Pinpoint the cell where the given text exists, returning its [X, Y] midpoint coordinate. 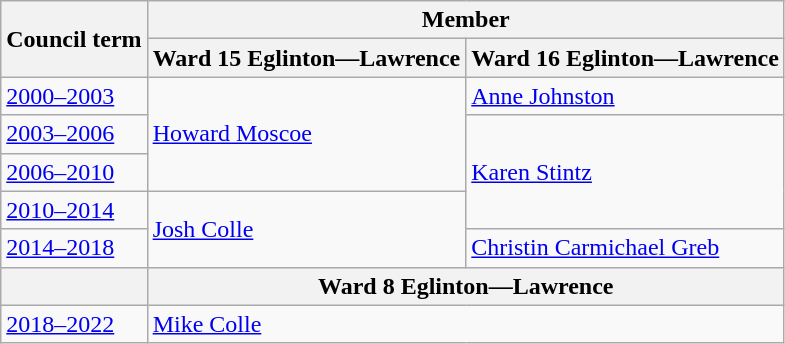
Ward 15 Eglinton—Lawrence [306, 58]
Ward 8 Eglinton—Lawrence [466, 286]
2018–2022 [74, 324]
Council term [74, 39]
2000–2003 [74, 96]
2014–2018 [74, 248]
Ward 16 Eglinton—Lawrence [626, 58]
2006–2010 [74, 172]
Mike Colle [466, 324]
Member [466, 20]
Karen Stintz [626, 172]
Josh Colle [306, 229]
Christin Carmichael Greb [626, 248]
Howard Moscoe [306, 134]
2003–2006 [74, 134]
2010–2014 [74, 210]
Anne Johnston [626, 96]
